Return (X, Y) of the center of cell containing provided text 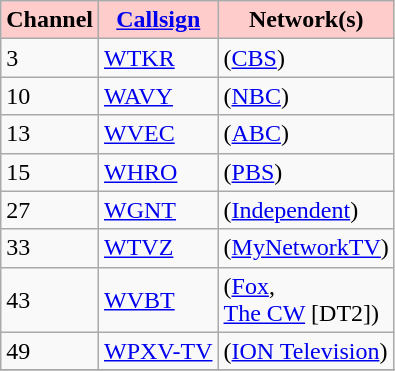
(Fox,The CW [DT2]) (306, 300)
WGNT (159, 210)
WTKR (159, 58)
(MyNetworkTV) (306, 248)
(CBS) (306, 58)
WVBT (159, 300)
Channel (50, 20)
WTVZ (159, 248)
(NBC) (306, 96)
13 (50, 134)
WAVY (159, 96)
(Independent) (306, 210)
15 (50, 172)
10 (50, 96)
3 (50, 58)
43 (50, 300)
WVEC (159, 134)
(PBS) (306, 172)
(ABC) (306, 134)
(ION Television) (306, 351)
WHRO (159, 172)
49 (50, 351)
Network(s) (306, 20)
WPXV-TV (159, 351)
Callsign (159, 20)
33 (50, 248)
27 (50, 210)
